Extract the [x, y] coordinate from the center of the cell holding the provided text.  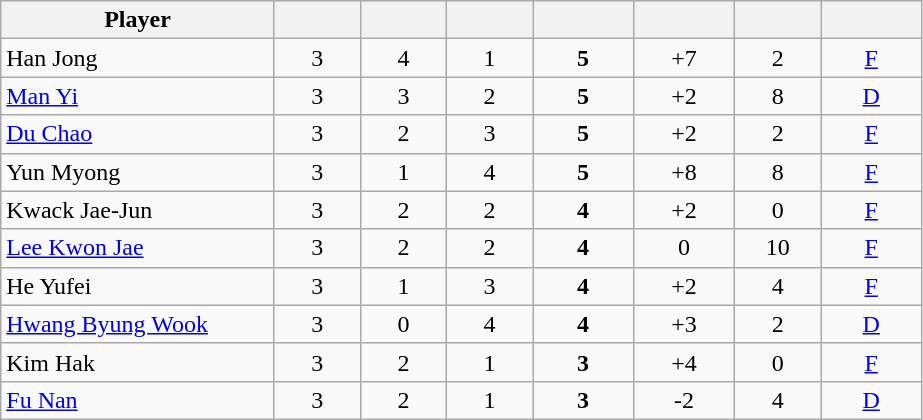
Hwang Byung Wook [138, 324]
Han Jong [138, 58]
10 [778, 248]
+4 [684, 362]
Kwack Jae-Jun [138, 210]
Du Chao [138, 134]
+3 [684, 324]
Man Yi [138, 96]
Yun Myong [138, 172]
+7 [684, 58]
Fu Nan [138, 400]
Lee Kwon Jae [138, 248]
Player [138, 20]
He Yufei [138, 286]
+8 [684, 172]
-2 [684, 400]
Kim Hak [138, 362]
